Output the (x, y) coordinate of the center of the cell containing the given text.  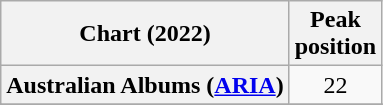
Chart (2022) (145, 34)
22 (335, 85)
Peakposition (335, 34)
Australian Albums (ARIA) (145, 85)
